For the text-containing cell, return its midpoint in [X, Y] coordinate format. 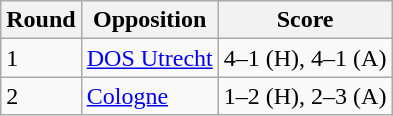
Opposition [150, 20]
1–2 (H), 2–3 (A) [305, 96]
1 [41, 58]
Score [305, 20]
4–1 (H), 4–1 (A) [305, 58]
2 [41, 96]
Cologne [150, 96]
DOS Utrecht [150, 58]
Round [41, 20]
